Return the [X, Y] coordinate for the center point of the cell that contains the specified text.  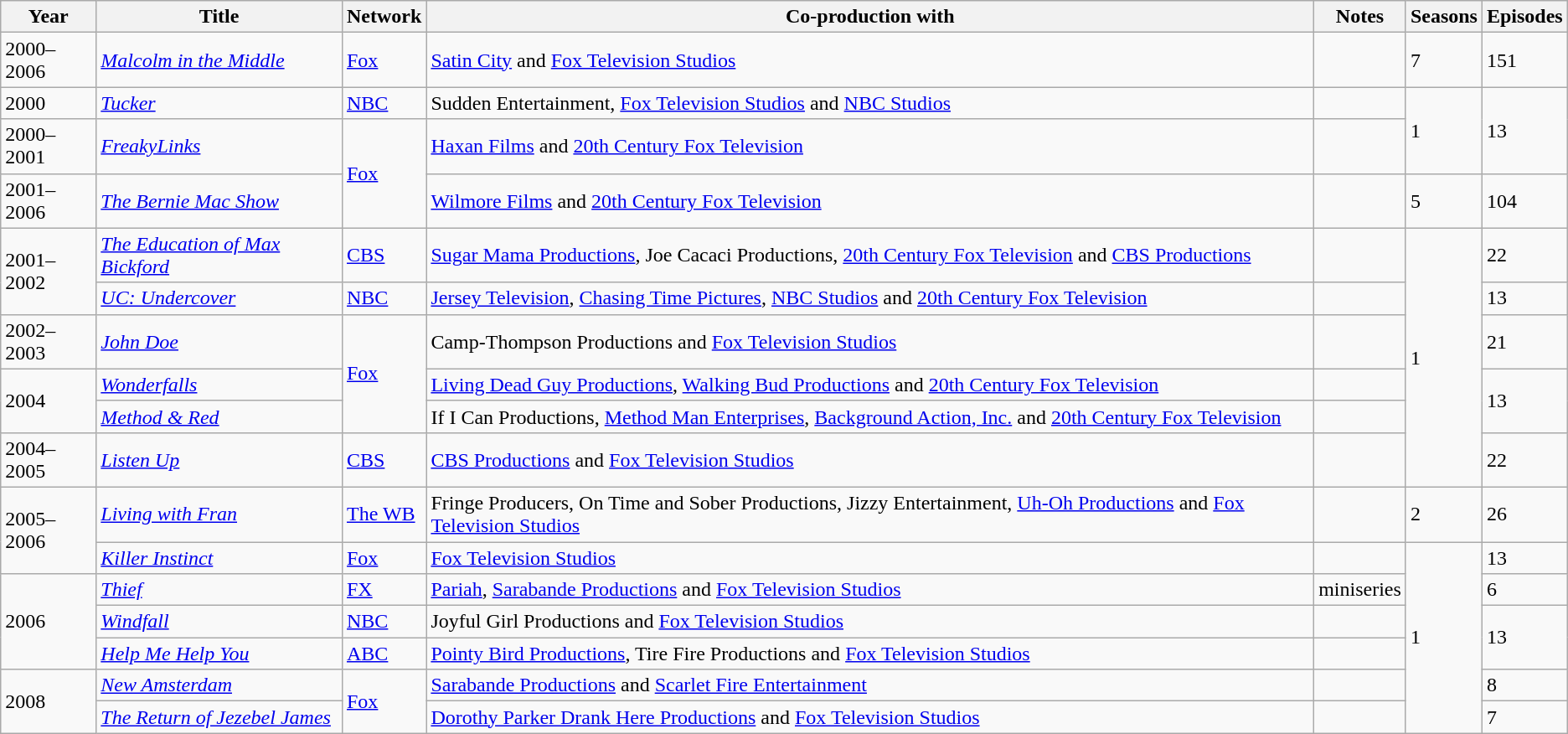
2000–2001 [49, 146]
miniseries [1360, 590]
Help Me Help You [219, 654]
26 [1524, 514]
New Amsterdam [219, 685]
FX [384, 590]
CBS Productions and Fox Television Studios [870, 459]
Seasons [1444, 17]
8 [1524, 685]
Co-production with [870, 17]
Living with Fran [219, 514]
Year [49, 17]
Living Dead Guy Productions, Walking Bud Productions and 20th Century Fox Television [870, 385]
Sarabande Productions and Scarlet Fire Entertainment [870, 685]
Sugar Mama Productions, Joe Cacaci Productions, 20th Century Fox Television and CBS Productions [870, 255]
2005–2006 [49, 530]
Tucker [219, 103]
2001–2006 [49, 201]
2000–2006 [49, 60]
151 [1524, 60]
Windfall [219, 622]
104 [1524, 201]
The Education of Max Bickford [219, 255]
Wonderfalls [219, 385]
Jersey Television, Chasing Time Pictures, NBC Studios and 20th Century Fox Television [870, 298]
Joyful Girl Productions and Fox Television Studios [870, 622]
Notes [1360, 17]
Title [219, 17]
Satin City and Fox Television Studios [870, 60]
FreakyLinks [219, 146]
Malcolm in the Middle [219, 60]
UC: Undercover [219, 298]
Network [384, 17]
2004 [49, 401]
Pariah, Sarabande Productions and Fox Television Studios [870, 590]
5 [1444, 201]
2002–2003 [49, 342]
John Doe [219, 342]
21 [1524, 342]
Listen Up [219, 459]
Fox Television Studios [870, 557]
Sudden Entertainment, Fox Television Studios and NBC Studios [870, 103]
2006 [49, 622]
2 [1444, 514]
Method & Red [219, 416]
Fringe Producers, On Time and Sober Productions, Jizzy Entertainment, Uh-Oh Productions and Fox Television Studios [870, 514]
Episodes [1524, 17]
Wilmore Films and 20th Century Fox Television [870, 201]
Dorothy Parker Drank Here Productions and Fox Television Studios [870, 717]
2004–2005 [49, 459]
The Bernie Mac Show [219, 201]
Camp-Thompson Productions and Fox Television Studios [870, 342]
Haxan Films and 20th Century Fox Television [870, 146]
6 [1524, 590]
If I Can Productions, Method Man Enterprises, Background Action, Inc. and 20th Century Fox Television [870, 416]
The WB [384, 514]
2008 [49, 701]
Killer Instinct [219, 557]
2000 [49, 103]
The Return of Jezebel James [219, 717]
Thief [219, 590]
Pointy Bird Productions, Tire Fire Productions and Fox Television Studios [870, 654]
2001–2002 [49, 271]
ABC [384, 654]
